Capture the cell that displays the provided text and extract its (x, y) central coordinate. 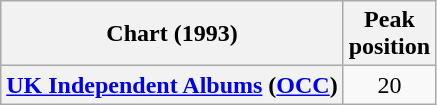
Chart (1993) (172, 34)
Peakposition (389, 34)
UK Independent Albums (OCC) (172, 85)
20 (389, 85)
